Extract the (x, y) coordinate from the center of the cell holding the provided text.  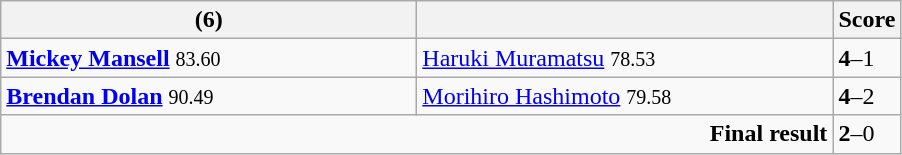
Mickey Mansell 83.60 (209, 58)
Brendan Dolan 90.49 (209, 96)
2–0 (867, 134)
Haruki Muramatsu 78.53 (625, 58)
Morihiro Hashimoto 79.58 (625, 96)
4–1 (867, 58)
Score (867, 20)
(6) (209, 20)
4–2 (867, 96)
Final result (417, 134)
